Find where the given text appears and provide that cell's center as [X, Y] coordinate. 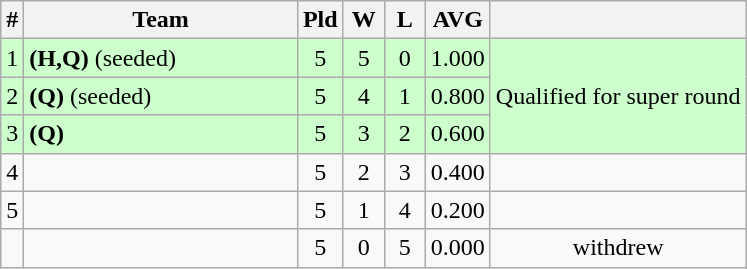
(H,Q) (seeded) [161, 58]
# [12, 20]
Qualified for super round [618, 96]
L [404, 20]
(Q) [161, 134]
0.000 [458, 248]
(Q) (seeded) [161, 96]
1.000 [458, 58]
0.200 [458, 210]
0.800 [458, 96]
0.600 [458, 134]
0.400 [458, 172]
W [364, 20]
Pld [320, 20]
Team [161, 20]
withdrew [618, 248]
AVG [458, 20]
